Output the [x, y] coordinate of the center of the cell containing the given text.  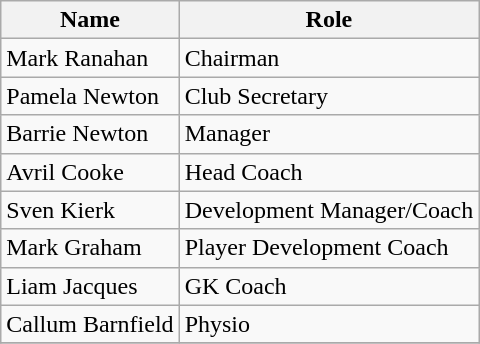
Chairman [329, 58]
Physio [329, 324]
Development Manager/Coach [329, 210]
Pamela Newton [90, 96]
GK Coach [329, 286]
Player Development Coach [329, 248]
Avril Cooke [90, 172]
Head Coach [329, 172]
Club Secretary [329, 96]
Role [329, 20]
Callum Barnfield [90, 324]
Sven Kierk [90, 210]
Name [90, 20]
Barrie Newton [90, 134]
Mark Graham [90, 248]
Mark Ranahan [90, 58]
Liam Jacques [90, 286]
Manager [329, 134]
